Identify which cell holds the provided text, then report its [X, Y] central coordinate. 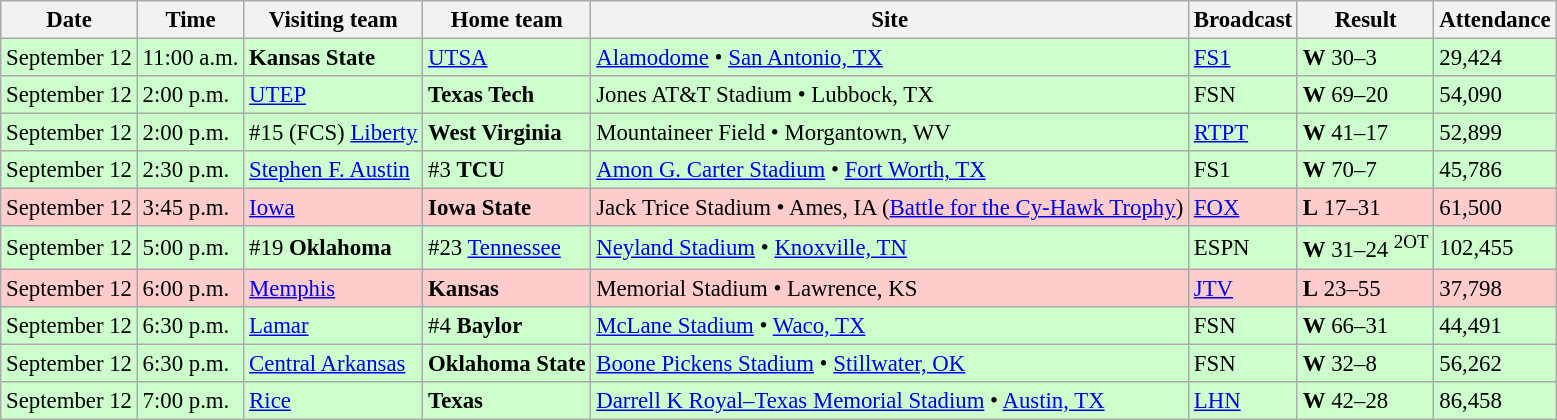
W 70–7 [1366, 170]
Iowa [334, 208]
37,798 [1495, 288]
Amon G. Carter Stadium • Fort Worth, TX [890, 170]
#15 (FCS) Liberty [334, 133]
Memphis [334, 288]
Darrell K Royal–Texas Memorial Stadium • Austin, TX [890, 400]
Neyland Stadium • Knoxville, TN [890, 247]
86,458 [1495, 400]
ESPN [1244, 247]
45,786 [1495, 170]
W 69–20 [1366, 95]
Broadcast [1244, 20]
11:00 a.m. [190, 58]
W 31–24 2OT [1366, 247]
#3 TCU [507, 170]
56,262 [1495, 363]
Kansas State [334, 58]
6:00 p.m. [190, 288]
Visiting team [334, 20]
61,500 [1495, 208]
W 30–3 [1366, 58]
3:45 p.m. [190, 208]
#23 Tennessee [507, 247]
Stephen F. Austin [334, 170]
W 42–28 [1366, 400]
Central Arkansas [334, 363]
Jones AT&T Stadium • Lubbock, TX [890, 95]
#4 Baylor [507, 325]
L 17–31 [1366, 208]
Date [69, 20]
Alamodome • San Antonio, TX [890, 58]
Home team [507, 20]
7:00 p.m. [190, 400]
L 23–55 [1366, 288]
Texas [507, 400]
UTEP [334, 95]
West Virginia [507, 133]
Lamar [334, 325]
LHN [1244, 400]
Rice [334, 400]
W 66–31 [1366, 325]
JTV [1244, 288]
5:00 p.m. [190, 247]
52,899 [1495, 133]
#19 Oklahoma [334, 247]
FOX [1244, 208]
2:30 p.m. [190, 170]
29,424 [1495, 58]
Iowa State [507, 208]
Memorial Stadium • Lawrence, KS [890, 288]
Texas Tech [507, 95]
McLane Stadium • Waco, TX [890, 325]
W 32–8 [1366, 363]
Attendance [1495, 20]
Site [890, 20]
102,455 [1495, 247]
Jack Trice Stadium • Ames, IA (Battle for the Cy-Hawk Trophy) [890, 208]
Mountaineer Field • Morgantown, WV [890, 133]
44,491 [1495, 325]
Kansas [507, 288]
UTSA [507, 58]
54,090 [1495, 95]
Time [190, 20]
RTPT [1244, 133]
Boone Pickens Stadium • Stillwater, OK [890, 363]
Result [1366, 20]
Oklahoma State [507, 363]
W 41–17 [1366, 133]
